Return [X, Y] of the center of cell containing provided text 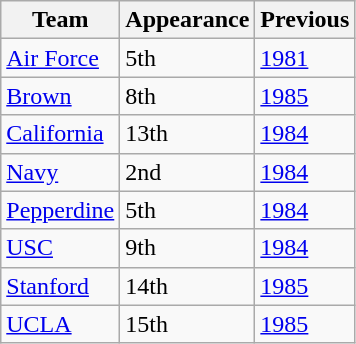
Stanford [60, 286]
Navy [60, 172]
USC [60, 248]
UCLA [60, 324]
1981 [305, 58]
9th [188, 248]
13th [188, 134]
Team [60, 20]
2nd [188, 172]
Pepperdine [60, 210]
Brown [60, 96]
Appearance [188, 20]
Air Force [60, 58]
California [60, 134]
14th [188, 286]
8th [188, 96]
Previous [305, 20]
15th [188, 324]
